Output the (X, Y) coordinate of the center of the cell containing the given text.  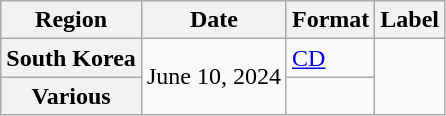
South Korea (72, 58)
Date (214, 20)
Various (72, 96)
CD (330, 58)
Region (72, 20)
Label (410, 20)
June 10, 2024 (214, 77)
Format (330, 20)
